Search for the cell housing the specified text and yield its (x, y) center coordinate. 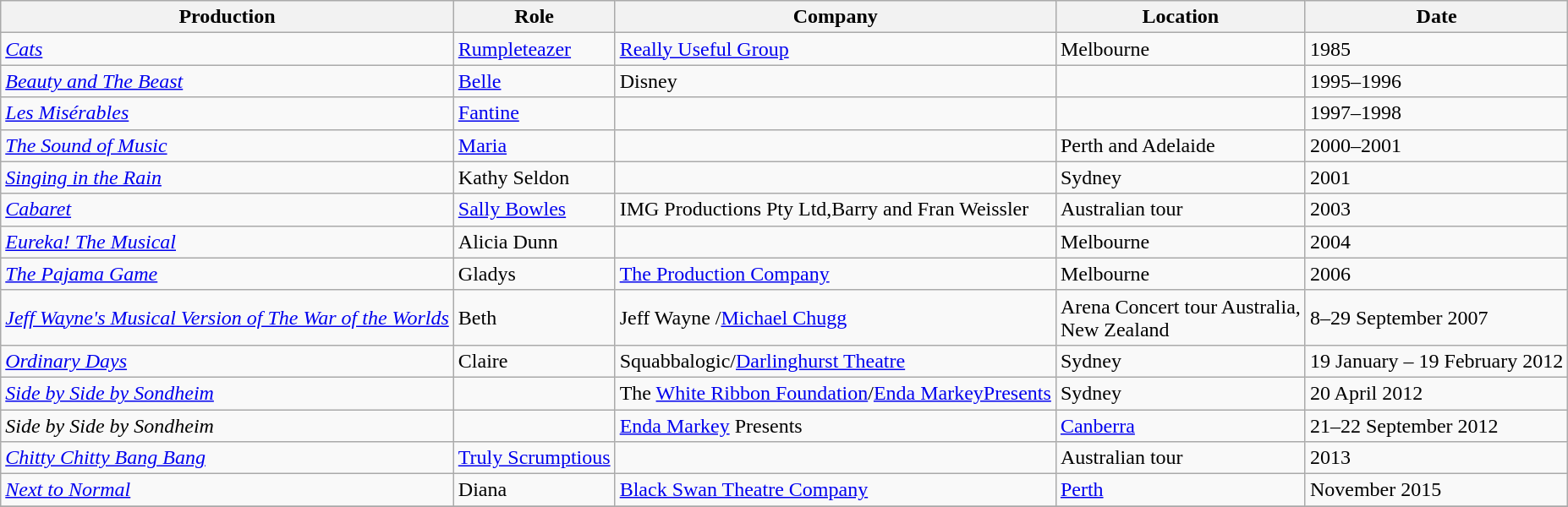
Truly Scrumptious (535, 458)
2013 (1436, 458)
Singing in the Rain (228, 177)
Cats (228, 49)
2006 (1436, 274)
Location (1181, 17)
Arena Concert tour Australia, New Zealand (1181, 318)
Chitty Chitty Bang Bang (228, 458)
Squabbalogic/Darlinghurst Theatre (836, 361)
Date (1436, 17)
19 January – 19 February 2012 (1436, 361)
Role (535, 17)
Ordinary Days (228, 361)
November 2015 (1436, 490)
Sally Bowles (535, 210)
Eureka! The Musical (228, 242)
8–29 September 2007 (1436, 318)
Claire (535, 361)
IMG Productions Pty Ltd,Barry and Fran Weissler (836, 210)
Beauty and The Beast (228, 81)
Kathy Seldon (535, 177)
2001 (1436, 177)
Alicia Dunn (535, 242)
Les Misérables (228, 113)
Perth (1181, 490)
Gladys (535, 274)
1995–1996 (1436, 81)
Beth (535, 318)
Fantine (535, 113)
Cabaret (228, 210)
Rumpleteazer (535, 49)
21–22 September 2012 (1436, 425)
Company (836, 17)
The Pajama Game (228, 274)
Next to Normal (228, 490)
The Sound of Music (228, 145)
2000–2001 (1436, 145)
Really Useful Group (836, 49)
Belle (535, 81)
Enda Markey Presents (836, 425)
Disney (836, 81)
Jeff Wayne /Michael Chugg (836, 318)
Canberra (1181, 425)
20 April 2012 (1436, 393)
1997–1998 (1436, 113)
The Production Company (836, 274)
Perth and Adelaide (1181, 145)
1985 (1436, 49)
The White Ribbon Foundation/Enda MarkeyPresents (836, 393)
Black Swan Theatre Company (836, 490)
Diana (535, 490)
2003 (1436, 210)
2004 (1436, 242)
Production (228, 17)
Jeff Wayne's Musical Version of The War of the Worlds (228, 318)
Maria (535, 145)
